Return the [x, y] coordinate for the center point of the cell that contains the specified text.  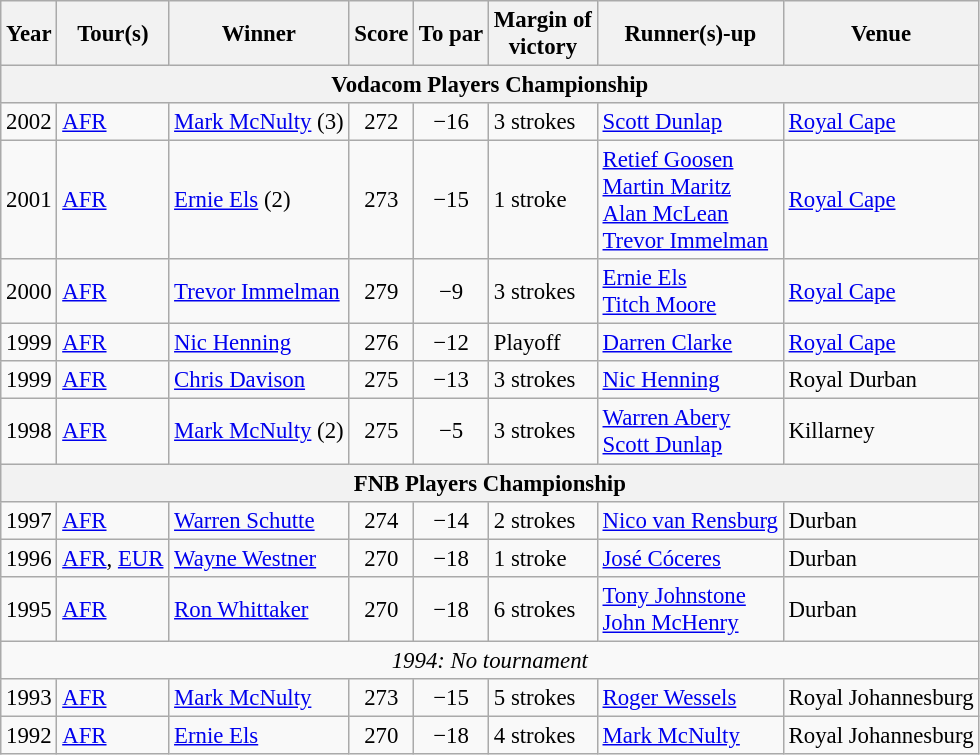
Margin ofvictory [544, 34]
4 strokes [544, 735]
Runner(s)-up [690, 34]
−13 [452, 381]
Ron Whittaker [259, 608]
AFR, EUR [113, 558]
Royal Durban [881, 381]
Killarney [881, 432]
274 [382, 520]
1998 [29, 432]
5 strokes [544, 698]
−14 [452, 520]
Ernie Els (2) [259, 200]
Trevor Immelman [259, 292]
−16 [452, 122]
1997 [29, 520]
−5 [452, 432]
1994: No tournament [490, 660]
Playoff [544, 343]
1996 [29, 558]
Venue [881, 34]
272 [382, 122]
2001 [29, 200]
−9 [452, 292]
1993 [29, 698]
Scott Dunlap [690, 122]
Vodacom Players Championship [490, 85]
Year [29, 34]
José Cóceres [690, 558]
Ernie Els [259, 735]
Chris Davison [259, 381]
Darren Clarke [690, 343]
276 [382, 343]
Roger Wessels [690, 698]
Mark McNulty (2) [259, 432]
6 strokes [544, 608]
279 [382, 292]
Score [382, 34]
2002 [29, 122]
Tony Johnstone John McHenry [690, 608]
−12 [452, 343]
2 strokes [544, 520]
Retief Goosen Martin Maritz Alan McLean Trevor Immelman [690, 200]
Tour(s) [113, 34]
2000 [29, 292]
Ernie Els Titch Moore [690, 292]
1995 [29, 608]
1992 [29, 735]
FNB Players Championship [490, 483]
Winner [259, 34]
To par [452, 34]
Nico van Rensburg [690, 520]
Wayne Westner [259, 558]
Warren Abery Scott Dunlap [690, 432]
Warren Schutte [259, 520]
Mark McNulty (3) [259, 122]
